Locate the cell with the specified text and output its [x, y] center coordinate. 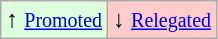
↑ Promoted [54, 20]
↓ Relegated [162, 20]
